Return the (x, y) coordinate for the center point of the cell that contains the specified text.  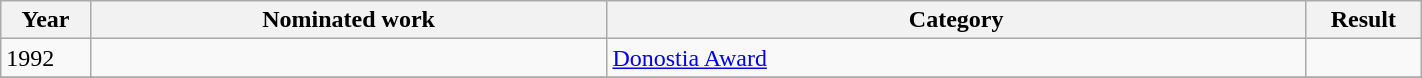
Year (46, 20)
Result (1363, 20)
Donostia Award (956, 58)
1992 (46, 58)
Nominated work (348, 20)
Category (956, 20)
